Identify which cell holds the provided text, then report its (X, Y) central coordinate. 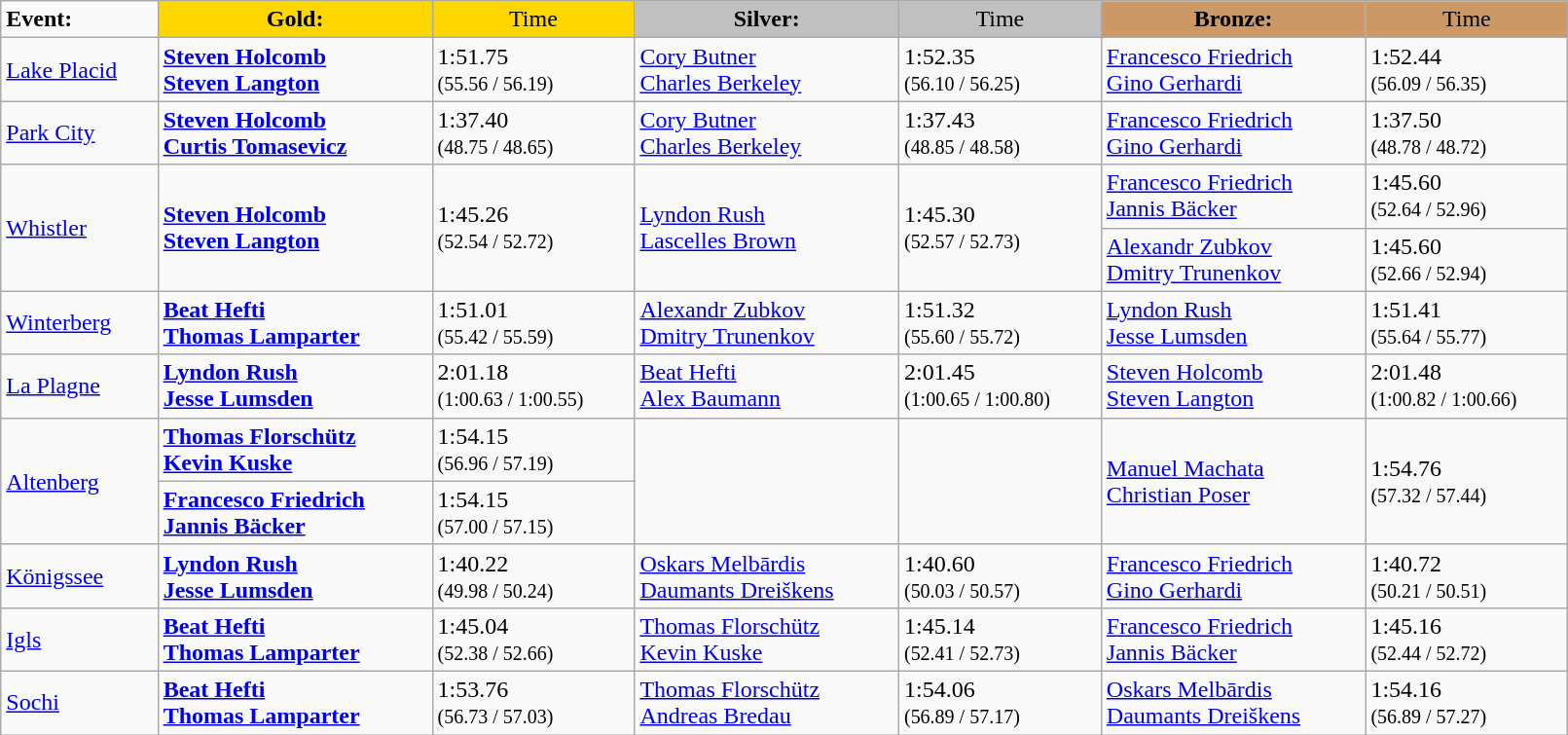
1:40.60 (50.03 / 50.57) (1000, 576)
1:54.06 (56.89 / 57.17) (1000, 703)
Steven HolcombCurtis Tomasevicz (295, 132)
1:52.35 (56.10 / 56.25) (1000, 70)
1:45.60 (52.66 / 52.94) (1467, 259)
Königssee (80, 576)
1:52.44 (56.09 / 56.35) (1467, 70)
1:37.50 (48.78 / 48.72) (1467, 132)
Whistler (80, 228)
Thomas FlorschützAndreas Bredau (767, 703)
1:54.15 (57.00 / 57.15) (533, 512)
1:45.60 (52.64 / 52.96) (1467, 197)
Bronze: (1233, 19)
1:37.43 (48.85 / 48.58) (1000, 132)
2:01.48(1:00.82 / 1:00.66) (1467, 386)
1:51.01 (55.42 / 55.59) (533, 323)
2:01.45 (1:00.65 / 1:00.80) (1000, 386)
Altenberg (80, 481)
1:51.32 (55.60 / 55.72) (1000, 323)
1:45.30 (52.57 / 52.73) (1000, 228)
Beat HeftiAlex Baumann (767, 386)
1:51.41 (55.64 / 55.77) (1467, 323)
1:37.40 (48.75 / 48.65) (533, 132)
Park City (80, 132)
1:45.04 (52.38 / 52.66) (533, 639)
1:54.15 (56.96 / 57.19) (533, 450)
Lake Placid (80, 70)
Winterberg (80, 323)
1:54.16 (56.89 / 57.27) (1467, 703)
1:45.14 (52.41 / 52.73) (1000, 639)
Igls (80, 639)
Manuel MachataChristian Poser (1233, 481)
Lyndon RushLascelles Brown (767, 228)
La Plagne (80, 386)
Sochi (80, 703)
1:45.26 (52.54 / 52.72) (533, 228)
1:54.76(57.32 / 57.44) (1467, 481)
1:53.76 (56.73 / 57.03) (533, 703)
Silver: (767, 19)
1:45.16 (52.44 / 52.72) (1467, 639)
2:01.18 (1:00.63 / 1:00.55) (533, 386)
Gold: (295, 19)
Event: (80, 19)
1:40.72 (50.21 / 50.51) (1467, 576)
1:40.22 (49.98 / 50.24) (533, 576)
1:51.75 (55.56 / 56.19) (533, 70)
